Search for the cell housing the specified text and yield its (X, Y) center coordinate. 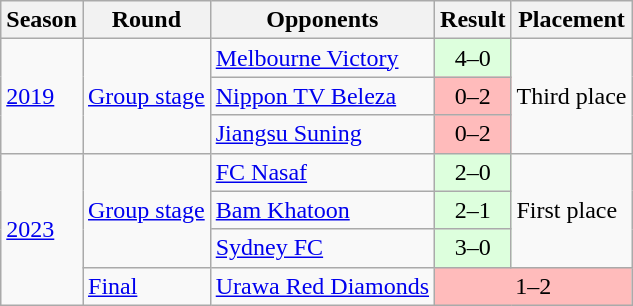
Jiangsu Suning (322, 134)
3–0 (473, 248)
Placement (572, 20)
Nippon TV Beleza (322, 96)
Urawa Red Diamonds (322, 286)
4–0 (473, 58)
Bam Khatoon (322, 210)
2019 (42, 96)
2023 (42, 229)
First place (572, 210)
Melbourne Victory (322, 58)
Sydney FC (322, 248)
2–0 (473, 172)
Round (146, 20)
FC Nasaf (322, 172)
Season (42, 20)
1–2 (534, 286)
2–1 (473, 210)
Third place (572, 96)
Result (473, 20)
Opponents (322, 20)
Final (146, 286)
